Identify which cell holds the provided text, then report its (X, Y) central coordinate. 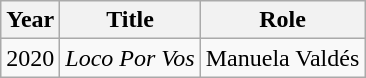
Role (282, 20)
2020 (30, 58)
Title (130, 20)
Year (30, 20)
Loco Por Vos (130, 58)
Manuela Valdés (282, 58)
